Scan for the cell matching the given text and deliver its (X, Y) coordinate at center. 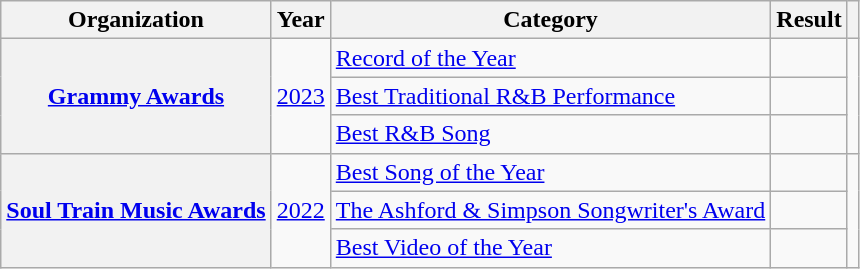
Organization (136, 20)
Best Traditional R&B Performance (550, 96)
Best R&B Song (550, 134)
2022 (300, 210)
The Ashford & Simpson Songwriter's Award (550, 210)
2023 (300, 96)
Record of the Year (550, 58)
Best Video of the Year (550, 248)
Grammy Awards (136, 96)
Soul Train Music Awards (136, 210)
Category (550, 20)
Year (300, 20)
Best Song of the Year (550, 172)
Result (809, 20)
